From the cell containing the given text, extract its center point as (X, Y) coordinate. 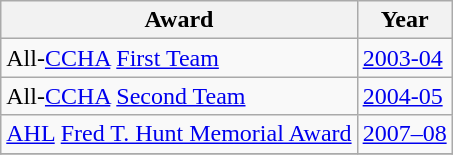
Award (179, 20)
2007–08 (404, 134)
All-CCHA First Team (179, 58)
2003-04 (404, 58)
All-CCHA Second Team (179, 96)
Year (404, 20)
2004-05 (404, 96)
AHL Fred T. Hunt Memorial Award (179, 134)
